Return the [x, y] coordinate for the center point of the cell that contains the specified text.  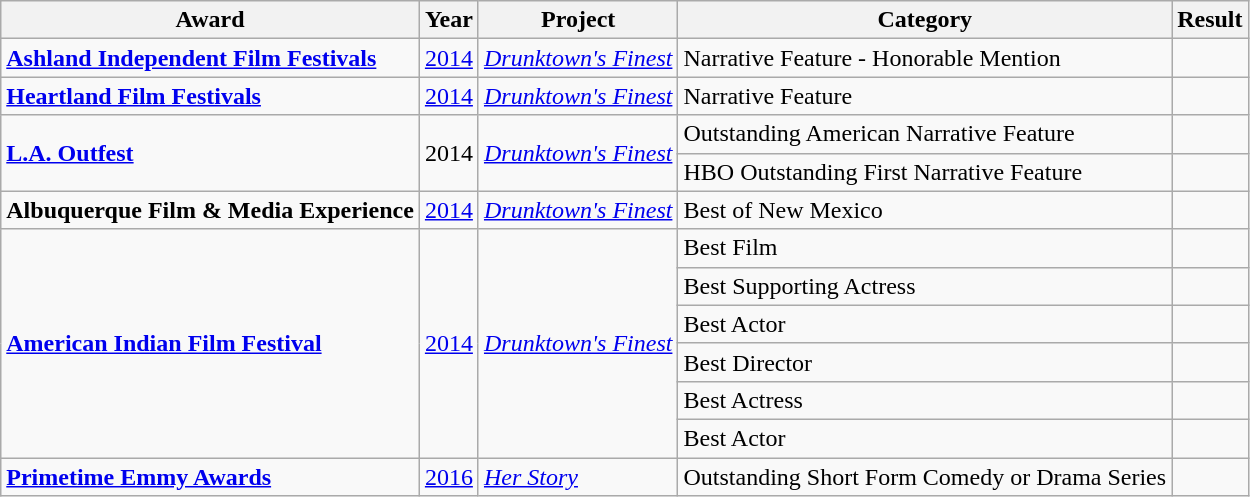
Result [1210, 20]
Outstanding Short Form Comedy or Drama Series [925, 477]
Primetime Emmy Awards [210, 477]
HBO Outstanding First Narrative Feature [925, 172]
Category [925, 20]
Best of New Mexico [925, 210]
Narrative Feature - Honorable Mention [925, 58]
L.A. Outfest [210, 153]
Best Film [925, 248]
Narrative Feature [925, 96]
Heartland Film Festivals [210, 96]
Year [448, 20]
Award [210, 20]
2016 [448, 477]
Best Supporting Actress [925, 286]
Ashland Independent Film Festivals [210, 58]
Best Actress [925, 400]
American Indian Film Festival [210, 343]
Best Director [925, 362]
Albuquerque Film & Media Experience [210, 210]
Project [578, 20]
Her Story [578, 477]
Outstanding American Narrative Feature [925, 134]
